Locate the cell with the specified text and output its [X, Y] center coordinate. 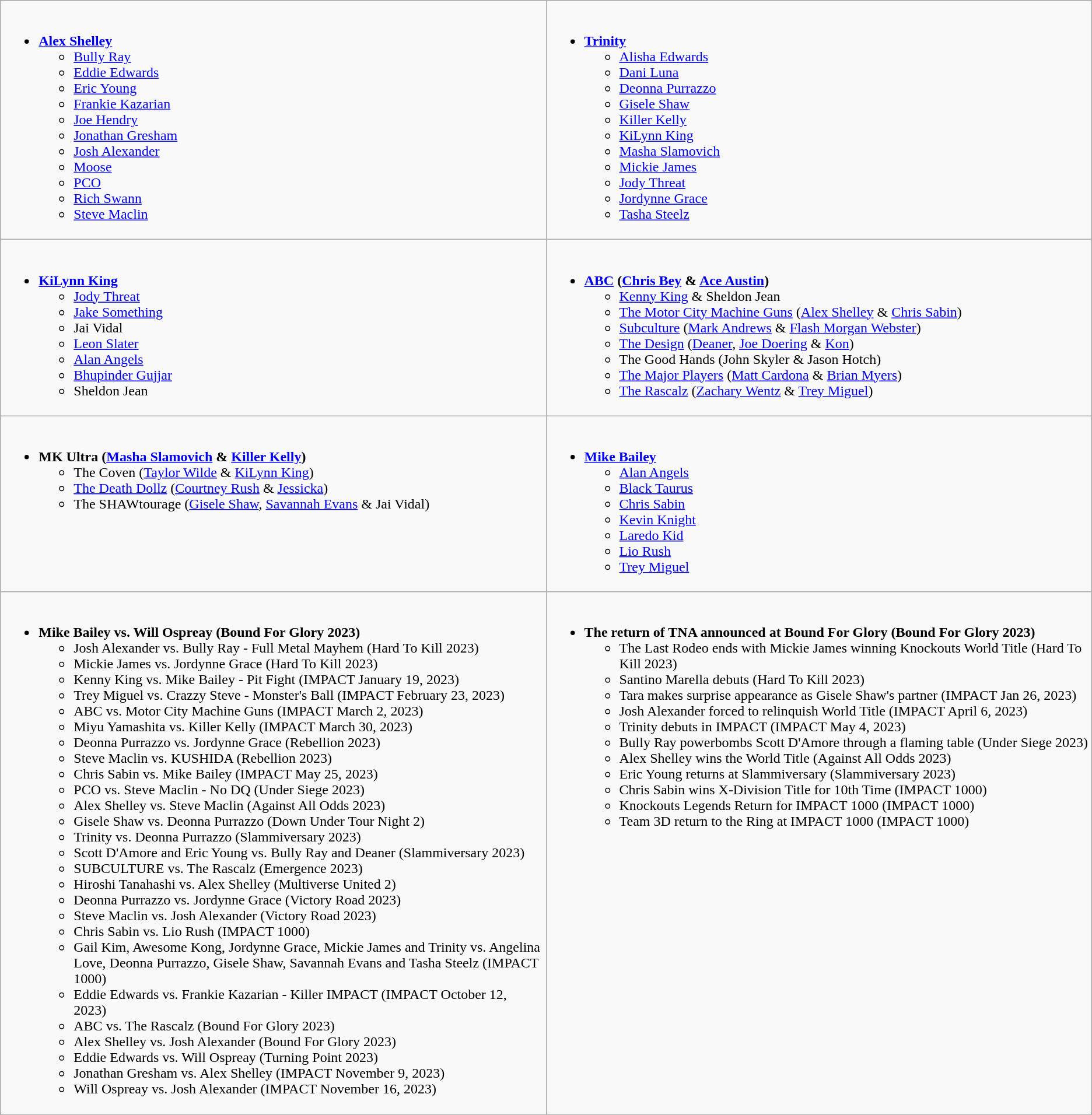
Mike Bailey Alan AngelsBlack TaurusChris SabinKevin KnightLaredo KidLio RushTrey Miguel [819, 504]
KiLynn KingJody ThreatJake SomethingJai VidalLeon SlaterAlan AngelsBhupinder GujjarSheldon Jean [273, 328]
TrinityAlisha EdwardsDani LunaDeonna PurrazzoGisele ShawKiller KellyKiLynn KingMasha SlamovichMickie JamesJody ThreatJordynne GraceTasha Steelz [819, 120]
Alex ShelleyBully RayEddie EdwardsEric YoungFrankie KazarianJoe HendryJonathan GreshamJosh AlexanderMoosePCORich SwannSteve Maclin [273, 120]
